Determine the [X, Y] coordinate at the center of the cell enclosing the given text.  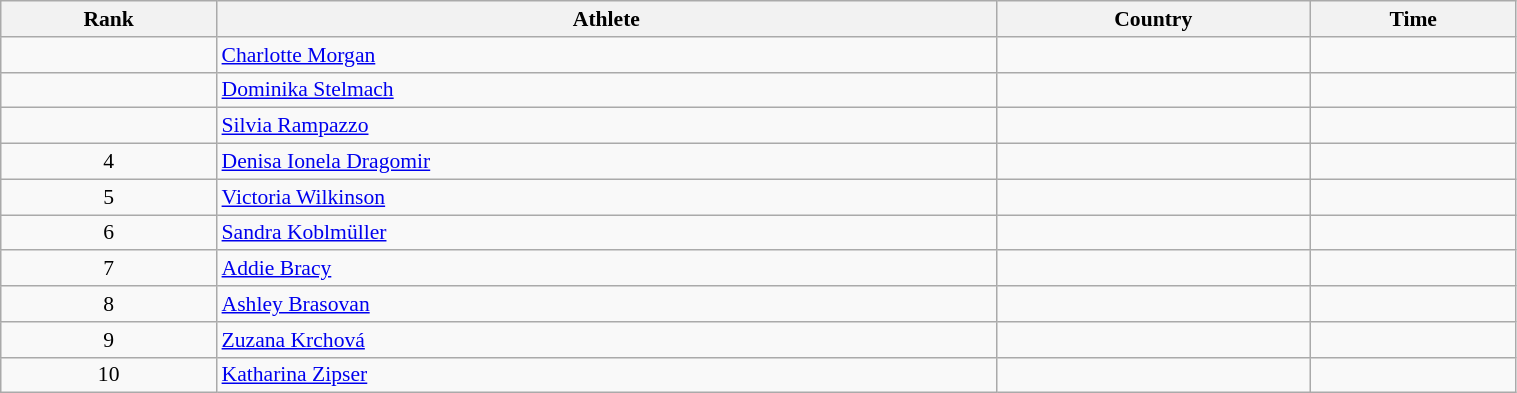
Dominika Stelmach [607, 90]
9 [109, 340]
Athlete [607, 19]
Zuzana Krchová [607, 340]
Time [1413, 19]
Silvia Rampazzo [607, 126]
Rank [109, 19]
4 [109, 162]
6 [109, 233]
7 [109, 269]
Country [1153, 19]
Katharina Zipser [607, 375]
Addie Bracy [607, 269]
Charlotte Morgan [607, 55]
Victoria Wilkinson [607, 197]
10 [109, 375]
5 [109, 197]
Denisa Ionela Dragomir [607, 162]
Sandra Koblmüller [607, 233]
8 [109, 304]
Ashley Brasovan [607, 304]
